Pinpoint the cell where the given text exists, returning its [X, Y] midpoint coordinate. 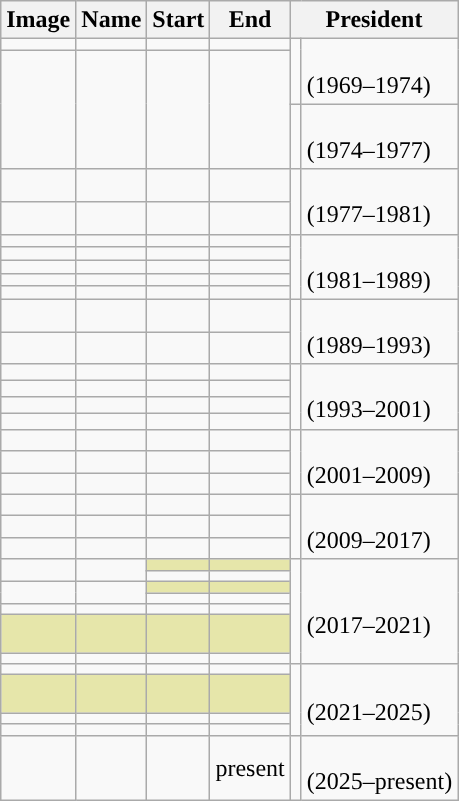
(1974–1977) [379, 136]
President [374, 20]
(2025–present) [379, 768]
(2017–2021) [379, 611]
(1977–1981) [379, 202]
Name [112, 20]
(1989–1993) [379, 332]
(2001–2009) [379, 462]
(2009–2017) [379, 526]
(1969–1974) [379, 72]
Start [178, 20]
(1981–1989) [379, 266]
(1993–2001) [379, 396]
End [250, 20]
present [250, 768]
Image [38, 20]
(2021–2025) [379, 700]
